Identify which cell holds the provided text, then report its [X, Y] central coordinate. 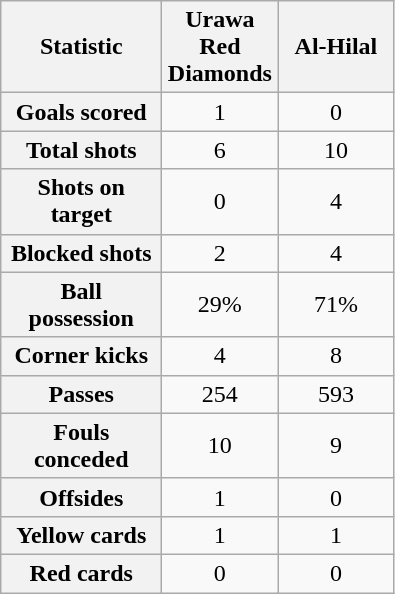
8 [336, 356]
Urawa Red Diamonds [220, 47]
Statistic [82, 47]
Total shots [82, 150]
Passes [82, 394]
29% [220, 304]
Yellow cards [82, 535]
593 [336, 394]
71% [336, 304]
Al-Hilal [336, 47]
Blocked shots [82, 253]
254 [220, 394]
Ball possession [82, 304]
Shots on target [82, 202]
Offsides [82, 497]
9 [336, 446]
Goals scored [82, 112]
Corner kicks [82, 356]
2 [220, 253]
6 [220, 150]
Fouls conceded [82, 446]
Red cards [82, 573]
